Identify which cell holds the provided text, then report its [X, Y] central coordinate. 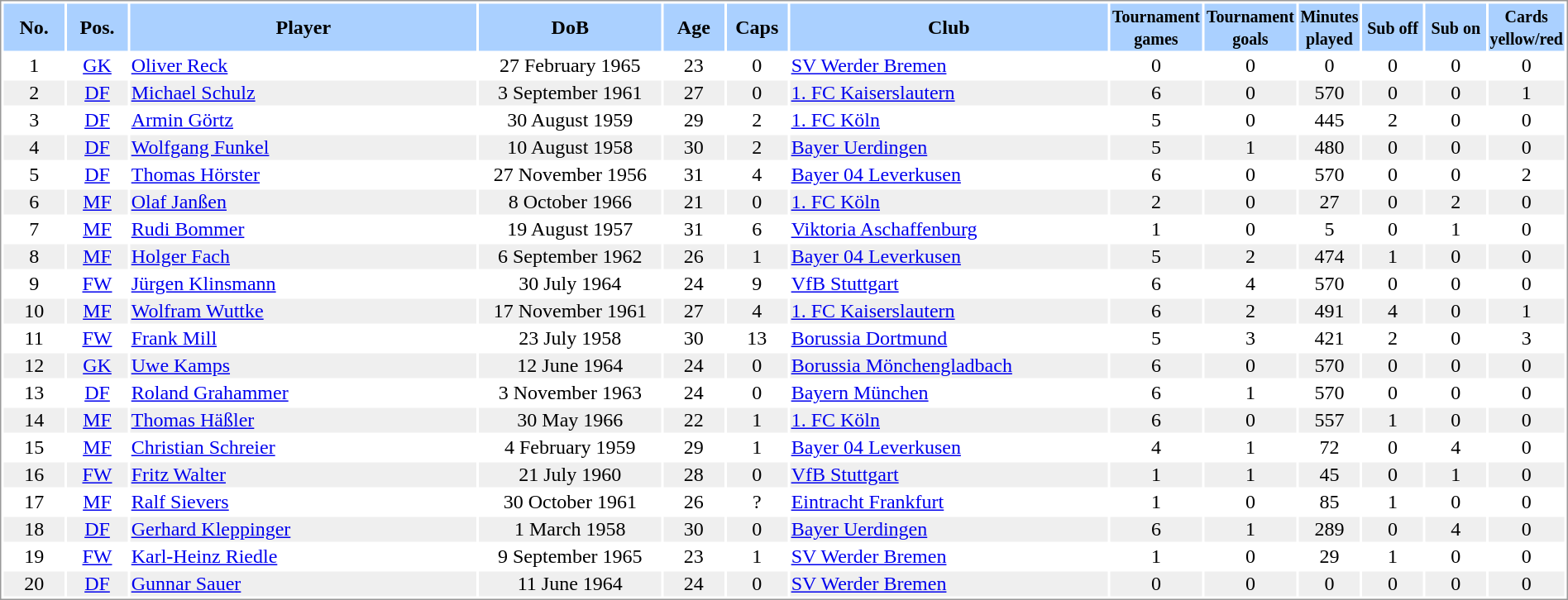
289 [1329, 530]
Pos. [98, 26]
Gunnar Sauer [303, 584]
27 February 1965 [570, 65]
11 [33, 338]
10 [33, 312]
12 June 1964 [570, 366]
16 [33, 475]
17 November 1961 [570, 312]
4 February 1959 [570, 447]
Bayern München [949, 393]
8 [33, 257]
Eintracht Frankfurt [949, 502]
3 November 1963 [570, 393]
Cardsyellow/red [1527, 26]
8 October 1966 [570, 202]
6 September 1962 [570, 257]
Borussia Mönchengladbach [949, 366]
30 October 1961 [570, 502]
12 [33, 366]
474 [1329, 257]
421 [1329, 338]
491 [1329, 312]
Thomas Hörster [303, 174]
Armin Görtz [303, 120]
23 July 1958 [570, 338]
Holger Fach [303, 257]
15 [33, 447]
557 [1329, 421]
Minutesplayed [1329, 26]
21 [693, 202]
? [758, 502]
28 [693, 475]
Karl-Heinz Riedle [303, 556]
21 July 1960 [570, 475]
445 [1329, 120]
Gerhard Kleppinger [303, 530]
Oliver Reck [303, 65]
30 May 1966 [570, 421]
480 [1329, 148]
Christian Schreier [303, 447]
Sub on [1456, 26]
Player [303, 26]
10 August 1958 [570, 148]
17 [33, 502]
Uwe Kamps [303, 366]
DoB [570, 26]
72 [1329, 447]
18 [33, 530]
Thomas Häßler [303, 421]
7 [33, 229]
27 November 1956 [570, 174]
19 [33, 556]
20 [33, 584]
Roland Grahammer [303, 393]
11 June 1964 [570, 584]
Wolfram Wuttke [303, 312]
Fritz Walter [303, 475]
Jürgen Klinsmann [303, 283]
30 July 1964 [570, 283]
Olaf Janßen [303, 202]
45 [1329, 475]
Viktoria Aschaffenburg [949, 229]
Caps [758, 26]
Club [949, 26]
85 [1329, 502]
19 August 1957 [570, 229]
3 September 1961 [570, 93]
30 August 1959 [570, 120]
Tournamentgoals [1250, 26]
Rudi Bommer [303, 229]
Tournamentgames [1156, 26]
No. [33, 26]
Wolfgang Funkel [303, 148]
Borussia Dortmund [949, 338]
Sub off [1393, 26]
1 March 1958 [570, 530]
22 [693, 421]
9 September 1965 [570, 556]
Michael Schulz [303, 93]
14 [33, 421]
Age [693, 26]
Frank Mill [303, 338]
Ralf Sievers [303, 502]
